Find where the given text appears and provide that cell's center as (X, Y) coordinate. 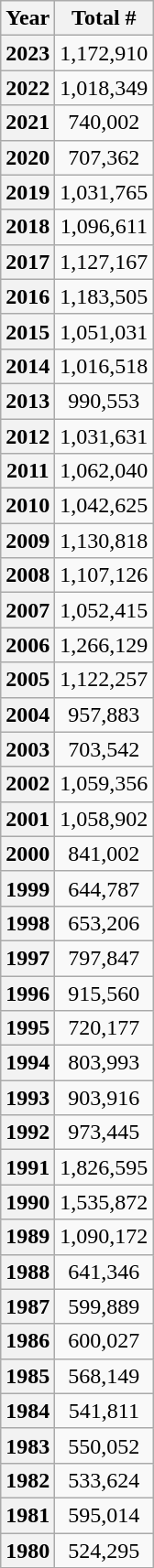
2013 (27, 401)
1,826,595 (104, 1167)
803,993 (104, 1063)
1981 (27, 1515)
1995 (27, 1028)
1,096,611 (104, 227)
2018 (27, 227)
2007 (27, 610)
1982 (27, 1480)
2000 (27, 854)
1,059,356 (104, 784)
1985 (27, 1376)
1,090,172 (104, 1237)
2009 (27, 541)
740,002 (104, 123)
990,553 (104, 401)
1988 (27, 1272)
1,183,505 (104, 296)
720,177 (104, 1028)
1997 (27, 958)
595,014 (104, 1515)
1,107,126 (104, 575)
1989 (27, 1237)
541,811 (104, 1411)
1,130,818 (104, 541)
1,266,129 (104, 645)
1,042,625 (104, 506)
957,883 (104, 714)
2022 (27, 88)
903,916 (104, 1098)
2002 (27, 784)
1,031,631 (104, 436)
1,122,257 (104, 680)
1,127,167 (104, 262)
2010 (27, 506)
1,018,349 (104, 88)
1983 (27, 1445)
2021 (27, 123)
2011 (27, 471)
2005 (27, 680)
533,624 (104, 1480)
2015 (27, 331)
1994 (27, 1063)
644,787 (104, 888)
1,062,040 (104, 471)
2017 (27, 262)
1991 (27, 1167)
2003 (27, 749)
1,051,031 (104, 331)
2020 (27, 157)
1,058,902 (104, 819)
973,445 (104, 1133)
915,560 (104, 993)
Total # (104, 18)
641,346 (104, 1272)
1984 (27, 1411)
1,031,765 (104, 192)
653,206 (104, 923)
703,542 (104, 749)
2004 (27, 714)
2006 (27, 645)
1987 (27, 1306)
1,016,518 (104, 366)
841,002 (104, 854)
1,172,910 (104, 53)
2023 (27, 53)
1,052,415 (104, 610)
2001 (27, 819)
599,889 (104, 1306)
1999 (27, 888)
568,149 (104, 1376)
1993 (27, 1098)
1,535,872 (104, 1202)
2012 (27, 436)
2016 (27, 296)
2008 (27, 575)
1990 (27, 1202)
Year (27, 18)
2014 (27, 366)
1998 (27, 923)
524,295 (104, 1551)
550,052 (104, 1445)
1992 (27, 1133)
1980 (27, 1551)
707,362 (104, 157)
600,027 (104, 1341)
1996 (27, 993)
1986 (27, 1341)
797,847 (104, 958)
2019 (27, 192)
